Locate the cell with the specified text and output its (x, y) center coordinate. 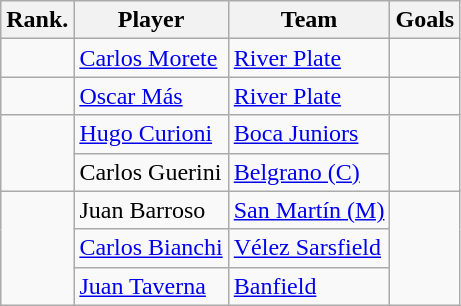
Team (309, 20)
Rank. (38, 20)
Juan Taverna (151, 286)
Oscar Más (151, 96)
Banfield (309, 286)
Hugo Curioni (151, 134)
Belgrano (C) (309, 172)
Vélez Sarsfield (309, 248)
Carlos Bianchi (151, 248)
San Martín (M) (309, 210)
Goals (425, 20)
Boca Juniors (309, 134)
Juan Barroso (151, 210)
Player (151, 20)
Carlos Morete (151, 58)
Carlos Guerini (151, 172)
